Capture the cell that displays the provided text and extract its [X, Y] central coordinate. 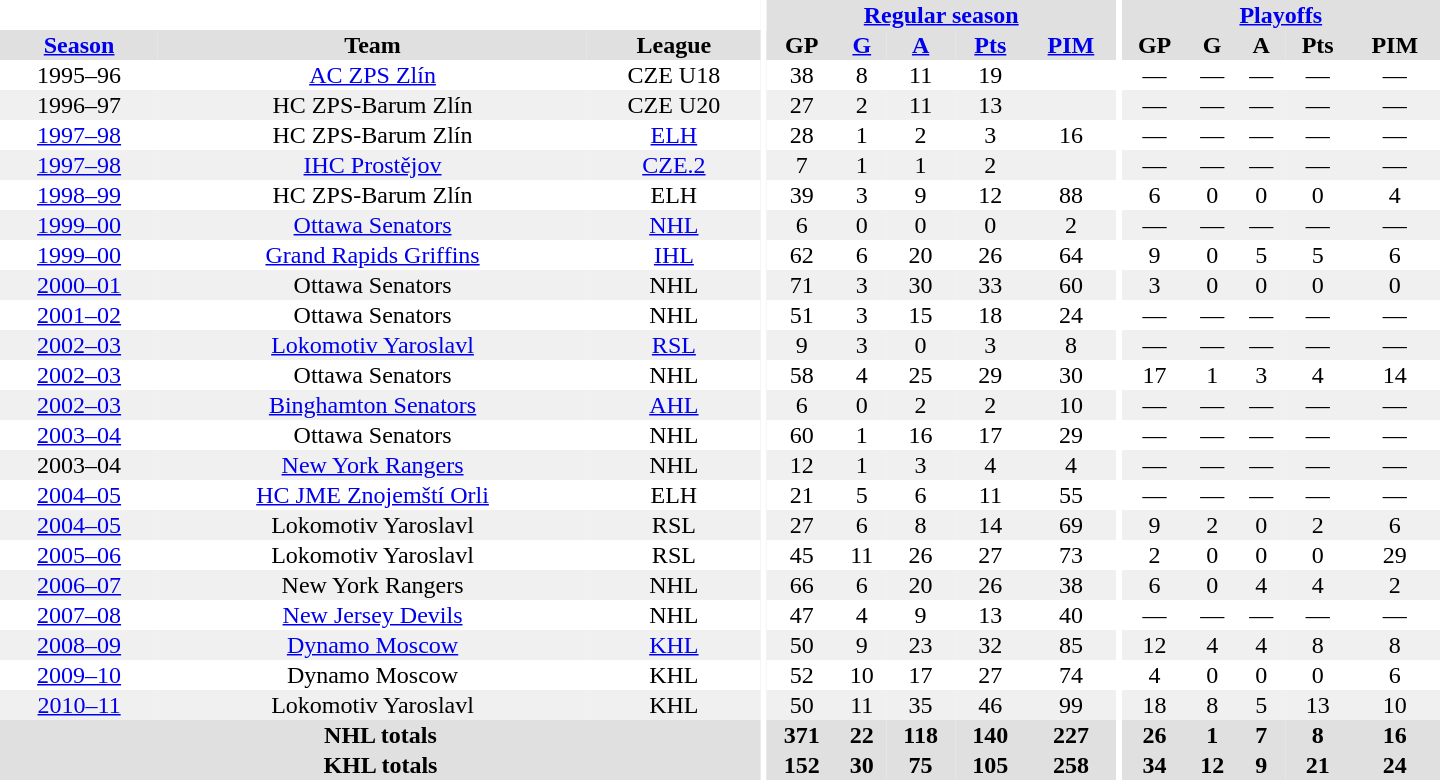
CZE.2 [674, 165]
CZE U20 [674, 105]
105 [990, 765]
19 [990, 75]
HC JME Znojemští Orli [372, 495]
51 [802, 315]
71 [802, 285]
69 [1071, 525]
55 [1071, 495]
IHL [674, 255]
62 [802, 255]
2007–08 [79, 615]
New Jersey Devils [372, 615]
99 [1071, 705]
Binghamton Senators [372, 405]
64 [1071, 255]
15 [920, 315]
KHL totals [380, 765]
227 [1071, 735]
AC ZPS Zlín [372, 75]
52 [802, 675]
2005–06 [79, 555]
League [674, 45]
140 [990, 735]
34 [1155, 765]
1998–99 [79, 195]
66 [802, 585]
Playoffs [1281, 15]
47 [802, 615]
25 [920, 375]
Regular season [941, 15]
74 [1071, 675]
AHL [674, 405]
45 [802, 555]
23 [920, 645]
CZE U18 [674, 75]
88 [1071, 195]
Team [372, 45]
2006–07 [79, 585]
2009–10 [79, 675]
73 [1071, 555]
Season [79, 45]
IHC Prostějov [372, 165]
152 [802, 765]
32 [990, 645]
2010–11 [79, 705]
33 [990, 285]
35 [920, 705]
75 [920, 765]
28 [802, 135]
2001–02 [79, 315]
2000–01 [79, 285]
39 [802, 195]
85 [1071, 645]
2008–09 [79, 645]
58 [802, 375]
Grand Rapids Griffins [372, 255]
22 [862, 735]
NHL totals [380, 735]
46 [990, 705]
1996–97 [79, 105]
40 [1071, 615]
258 [1071, 765]
1995–96 [79, 75]
371 [802, 735]
118 [920, 735]
